Find where the given text appears and provide that cell's center as [x, y] coordinate. 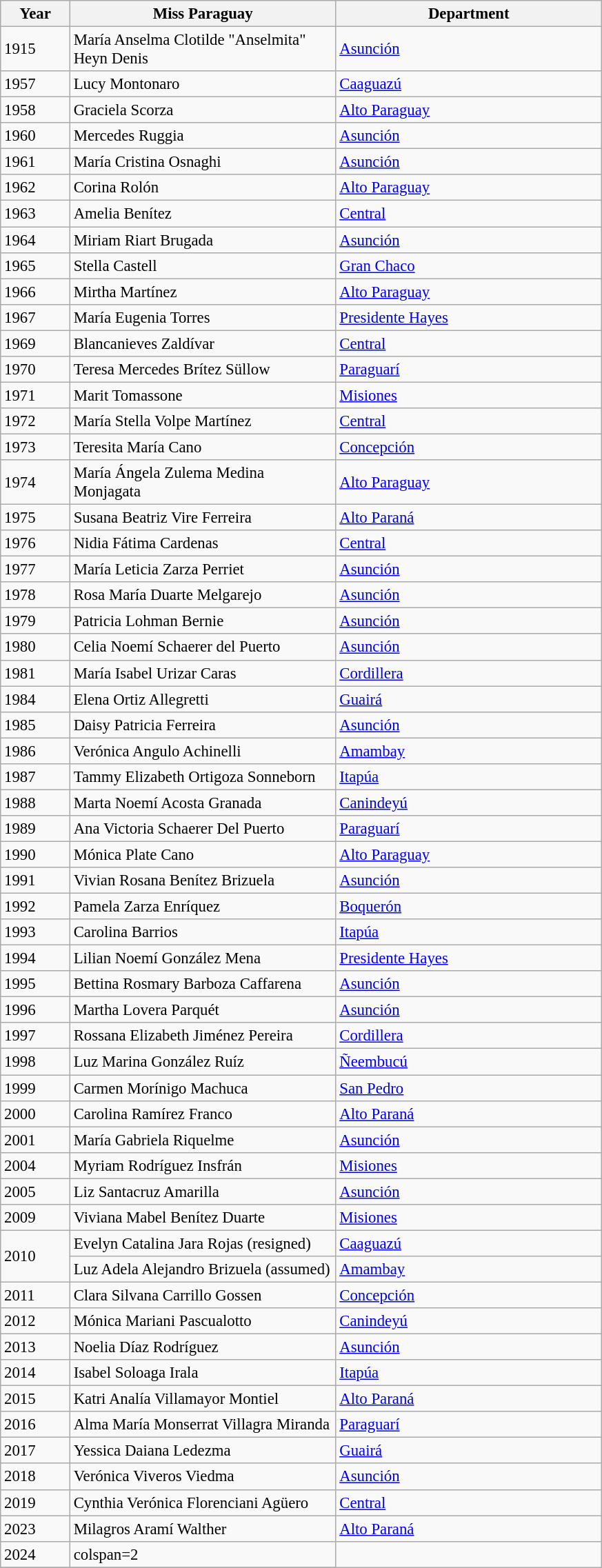
Stella Castell [203, 265]
colspan=2 [203, 1554]
Luz Marina González Ruíz [203, 1062]
Katri Analía Villamayor Montiel [203, 1399]
Susana Beatriz Vire Ferreira [203, 518]
Tammy Elizabeth Ortigoza Sonneborn [203, 777]
María Leticia Zarza Perriet [203, 570]
Mirtha Martínez [203, 292]
1991 [36, 881]
Martha Lovera Parquét [203, 1010]
Luz Adela Alejandro Brizuela (assumed) [203, 1269]
1998 [36, 1062]
Boquerón [469, 907]
Myriam Rodríguez Insfrán [203, 1165]
1986 [36, 751]
1972 [36, 421]
Rosa María Duarte Melgarejo [203, 595]
Ñeembucú [469, 1062]
1997 [36, 1036]
2000 [36, 1114]
Elena Ortiz Allegretti [203, 699]
2009 [36, 1218]
Verónica Angulo Achinelli [203, 751]
1978 [36, 595]
María Cristina Osnaghi [203, 162]
1966 [36, 292]
Milagros Aramí Walther [203, 1529]
1974 [36, 483]
Marta Noemí Acosta Granada [203, 803]
1961 [36, 162]
Pamela Zarza Enríquez [203, 907]
1984 [36, 699]
1971 [36, 395]
1975 [36, 518]
Clara Silvana Carrillo Gossen [203, 1295]
2024 [36, 1554]
Verónica Viveros Viedma [203, 1477]
1964 [36, 240]
1958 [36, 110]
Mónica Mariani Pascualotto [203, 1321]
Teresita María Cano [203, 447]
Carolina Barrios [203, 932]
Mercedes Ruggia [203, 136]
1976 [36, 543]
2017 [36, 1451]
1962 [36, 188]
1993 [36, 932]
Viviana Mabel Benítez Duarte [203, 1218]
2001 [36, 1140]
María Gabriela Riquelme [203, 1140]
Miriam Riart Brugada [203, 240]
1992 [36, 907]
Liz Santacruz Amarilla [203, 1192]
2010 [36, 1256]
San Pedro [469, 1088]
Yessica Daiana Ledezma [203, 1451]
Mónica Plate Cano [203, 854]
1990 [36, 854]
Vivian Rosana Benítez Brizuela [203, 881]
Celia Noemí Schaerer del Puerto [203, 647]
2014 [36, 1373]
2023 [36, 1529]
1960 [36, 136]
Rossana Elizabeth Jiménez Pereira [203, 1036]
2004 [36, 1165]
Marit Tomassone [203, 395]
Carmen Morínigo Machuca [203, 1088]
Lilian Noemí González Mena [203, 958]
1994 [36, 958]
2005 [36, 1192]
1979 [36, 621]
2016 [36, 1425]
Lucy Montonaro [203, 84]
1965 [36, 265]
2019 [36, 1502]
Corina Rolón [203, 188]
1957 [36, 84]
Amelia Benítez [203, 214]
María Stella Volpe Martínez [203, 421]
Alma María Monserrat Villagra Miranda [203, 1425]
Patricia Lohman Bernie [203, 621]
1996 [36, 1010]
1980 [36, 647]
1977 [36, 570]
Bettina Rosmary Barboza Caffarena [203, 984]
Carolina Ramírez Franco [203, 1114]
1973 [36, 447]
1987 [36, 777]
María Isabel Urizar Caras [203, 673]
1915 [36, 50]
1985 [36, 725]
1967 [36, 317]
1988 [36, 803]
2015 [36, 1399]
Nidia Fátima Cardenas [203, 543]
Daisy Patricia Ferreira [203, 725]
2011 [36, 1295]
María Ángela Zulema Medina Monjagata [203, 483]
Isabel Soloaga Irala [203, 1373]
1981 [36, 673]
1970 [36, 370]
Ana Victoria Schaerer Del Puerto [203, 829]
Cynthia Verónica Florenciani Agüero [203, 1502]
Miss Paraguay [203, 14]
Gran Chaco [469, 265]
Year [36, 14]
Department [469, 14]
1963 [36, 214]
1995 [36, 984]
María Anselma Clotilde "Anselmita" Heyn Denis [203, 50]
Evelyn Catalina Jara Rojas (resigned) [203, 1243]
2013 [36, 1347]
1999 [36, 1088]
1989 [36, 829]
María Eugenia Torres [203, 317]
1969 [36, 343]
Blancanieves Zaldívar [203, 343]
Graciela Scorza [203, 110]
2012 [36, 1321]
Teresa Mercedes Brítez Süllow [203, 370]
2018 [36, 1477]
Noelia Díaz Rodríguez [203, 1347]
